Find where the given text appears and provide that cell's center as [x, y] coordinate. 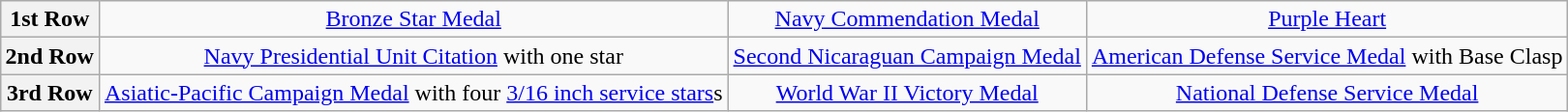
Second Nicaraguan Campaign Medal [907, 56]
American Defense Service Medal with Base Clasp [1327, 56]
National Defense Service Medal [1327, 93]
Bronze Star Medal [413, 19]
1st Row [49, 19]
World War II Victory Medal [907, 93]
Purple Heart [1327, 19]
3rd Row [49, 93]
Asiatic-Pacific Campaign Medal with four 3/16 inch service starss [413, 93]
Navy Commendation Medal [907, 19]
Navy Presidential Unit Citation with one star [413, 56]
2nd Row [49, 56]
